Capture the cell that displays the provided text and extract its (x, y) central coordinate. 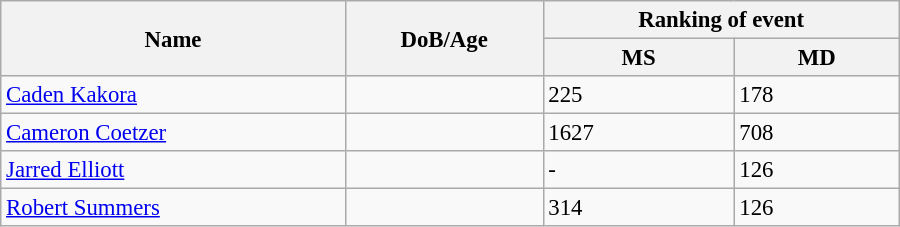
Name (174, 38)
Cameron Coetzer (174, 133)
Ranking of event (721, 20)
225 (638, 95)
- (638, 170)
708 (816, 133)
MS (638, 58)
Jarred Elliott (174, 170)
314 (638, 208)
1627 (638, 133)
Caden Kakora (174, 95)
178 (816, 95)
Robert Summers (174, 208)
DoB/Age (444, 38)
MD (816, 58)
